Provide the [x, y] coordinate of the cell's center where the given text is located.  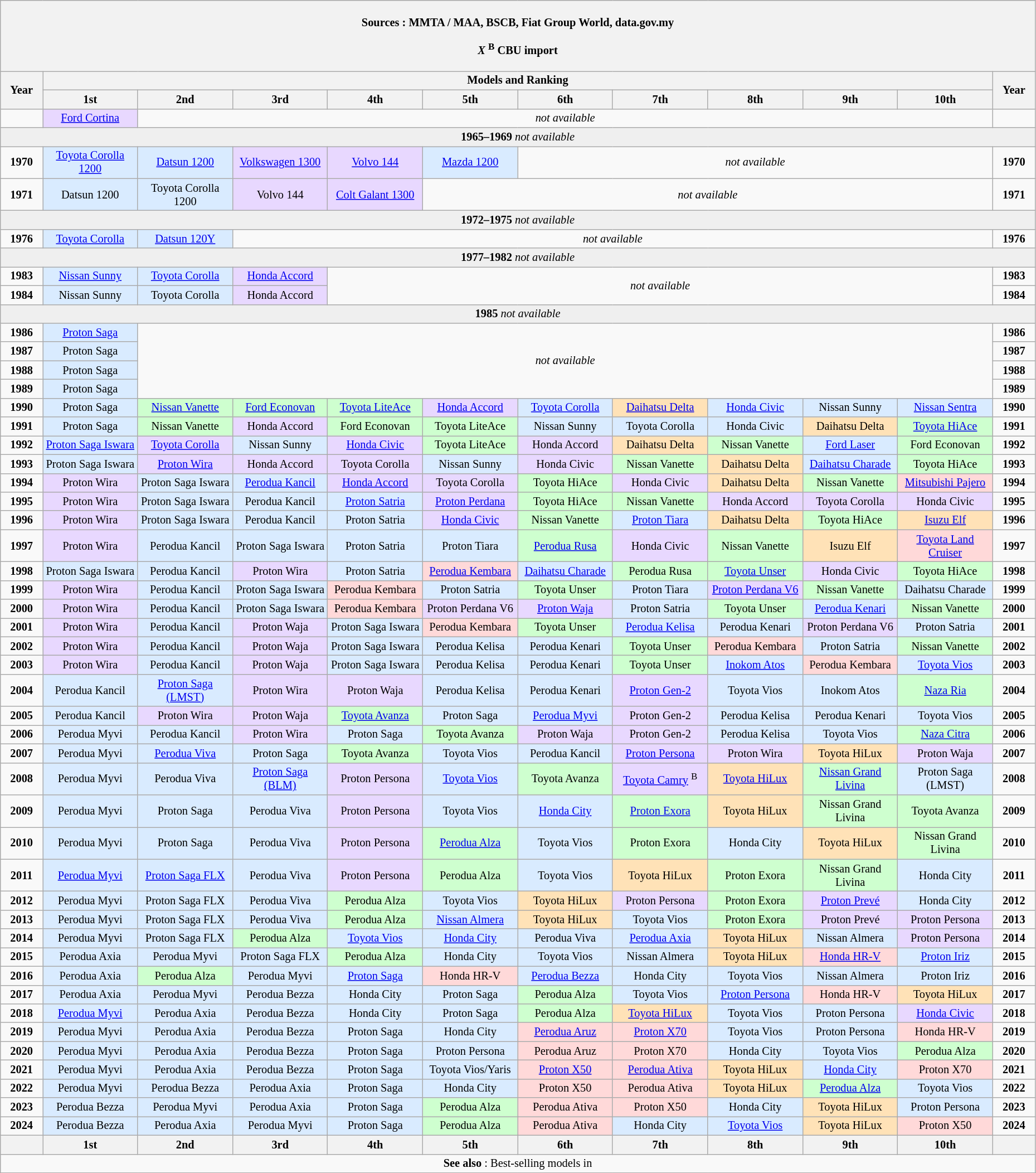
Toyota Camry B [660, 779]
Toyota Land Cruiser [945, 546]
Datsun 120Y [185, 239]
Ford Cortina [90, 118]
Nissan Sentra [945, 408]
Naza Ria [945, 691]
Colt Galant 1300 [375, 195]
1985 not available [518, 314]
Proton Perdana [470, 502]
1972–1975 not available [518, 220]
Naza Citra [945, 735]
See also : Best-selling models in [518, 1164]
Volkswagen 1300 [280, 162]
1965–1969 not available [518, 137]
Ford Laser [850, 445]
Mazda 1200 [470, 162]
Models and Ranking [517, 81]
1977–1982 not available [518, 258]
Mitsubishi Pajero [945, 483]
Toyota Vios/Yaris [470, 1070]
Sources : MMTA / MAA, BSCB, Fiat Group World, data.gov.my X B CBU import [518, 36]
Proton Saga (BLM) [280, 779]
